Scan for the cell matching the given text and deliver its [X, Y] coordinate at center. 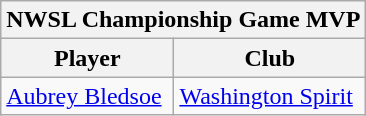
NWSL Championship Game MVP [184, 20]
Player [88, 58]
Club [270, 58]
Washington Spirit [270, 96]
Aubrey Bledsoe [88, 96]
